Return the (X, Y) coordinate for the center point of the cell that contains the specified text.  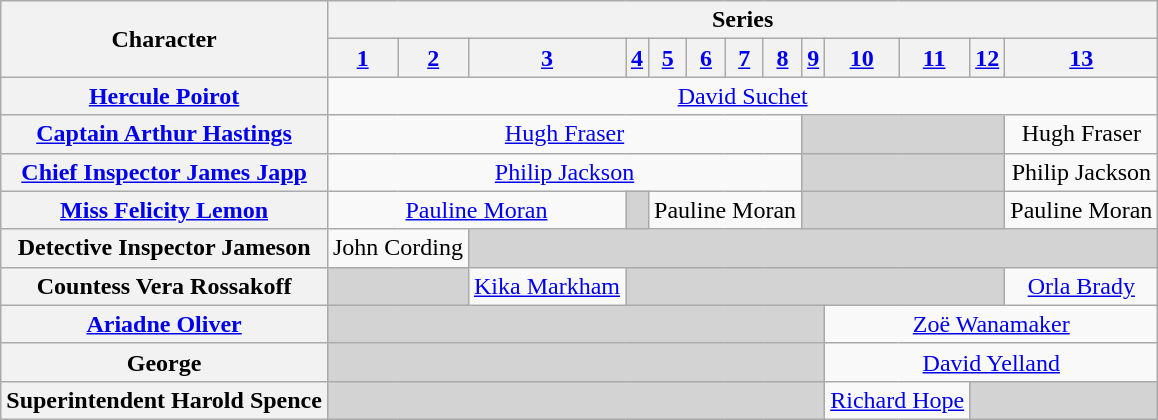
George (164, 362)
Richard Hope (898, 400)
John Cording (398, 248)
Character (164, 39)
8 (782, 58)
Kika Markham (546, 286)
Countess Vera Rossakoff (164, 286)
Hercule Poirot (164, 96)
2 (434, 58)
Detective Inspector Jameson (164, 248)
Ariadne Oliver (164, 324)
5 (668, 58)
7 (744, 58)
David Suchet (742, 96)
Captain Arthur Hastings (164, 134)
13 (1082, 58)
Miss Felicity Lemon (164, 210)
Superintendent Harold Spence (164, 400)
12 (988, 58)
1 (362, 58)
6 (706, 58)
Orla Brady (1082, 286)
10 (862, 58)
4 (638, 58)
3 (546, 58)
11 (934, 58)
David Yelland (992, 362)
Series (742, 20)
Zoë Wanamaker (992, 324)
Chief Inspector James Japp (164, 172)
9 (814, 58)
